Return (x, y) of the center of cell containing provided text 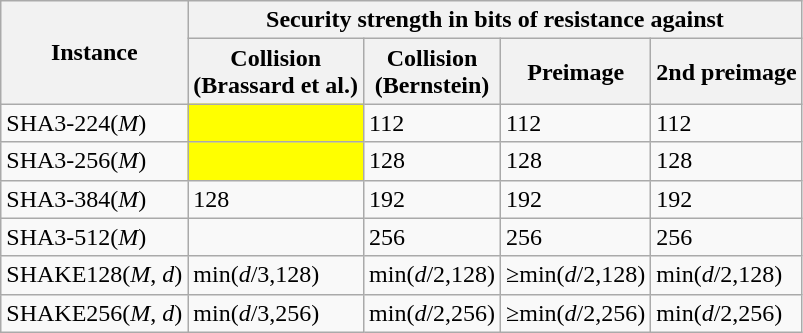
SHA3-224(M) (94, 123)
Instance (94, 52)
SHA3-256(M) (94, 161)
Security strength in bits of resistance against (495, 20)
min(d/3,128) (276, 275)
SHAKE256(M, d) (94, 313)
SHA3-512(M) (94, 237)
2nd preimage (726, 72)
Preimage (576, 72)
SHAKE128(M, d) (94, 275)
Collision(Brassard et al.) (276, 72)
Collision(Bernstein) (432, 72)
≥min(d/2,128) (576, 275)
≥min(d/2,256) (576, 313)
min(d/3,256) (276, 313)
SHA3-384(M) (94, 199)
